Locate the cell with the specified text and output its [x, y] center coordinate. 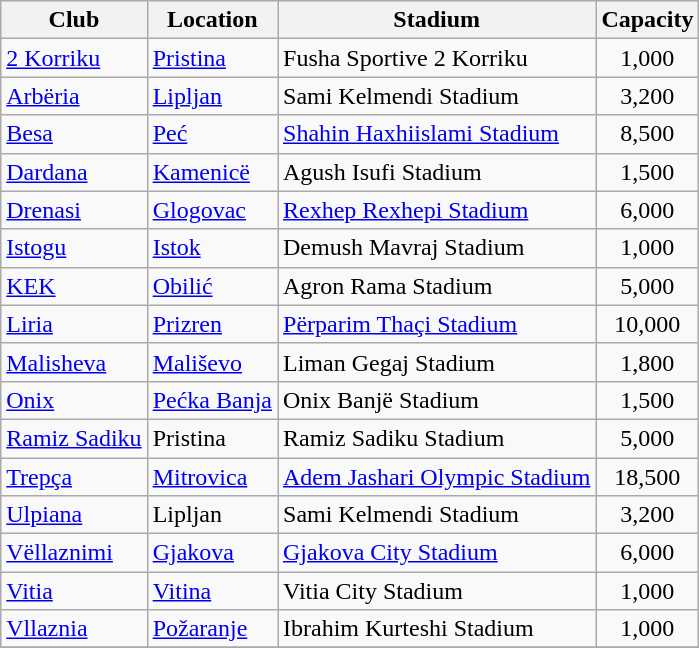
Fusha Sportive 2 Korriku [437, 58]
Stadium [437, 20]
KEK [74, 286]
Përparim Thaçi Stadium [437, 324]
Pećka Banja [212, 400]
Gjakova City Stadium [437, 553]
Location [212, 20]
Adem Jashari Olympic Stadium [437, 477]
Dardana [74, 172]
Ulpiana [74, 515]
Trepça [74, 477]
Capacity [648, 20]
Drenasi [74, 210]
Istogu [74, 248]
Mališevo [212, 362]
Vëllaznimi [74, 553]
Ibrahim Kurteshi Stadium [437, 629]
Demush Mavraj Stadium [437, 248]
Rexhep Rexhepi Stadium [437, 210]
Shahin Haxhiislami Stadium [437, 134]
Gjakova [212, 553]
Agron Rama Stadium [437, 286]
Mitrovica [212, 477]
Kamenicë [212, 172]
Obilić [212, 286]
Arbëria [74, 96]
Ramiz Sadiku Stadium [437, 438]
1,800 [648, 362]
Club [74, 20]
Vitina [212, 591]
2 Korriku [74, 58]
Istok [212, 248]
10,000 [648, 324]
Vllaznia [74, 629]
Požaranje [212, 629]
Liria [74, 324]
Liman Gegaj Stadium [437, 362]
Vitia City Stadium [437, 591]
8,500 [648, 134]
Ramiz Sadiku [74, 438]
Malisheva [74, 362]
18,500 [648, 477]
Onix Banjë Stadium [437, 400]
Agush Isufi Stadium [437, 172]
Glogovac [212, 210]
Vitia [74, 591]
Prizren [212, 324]
Peć [212, 134]
Onix [74, 400]
Besa [74, 134]
